Return the [x, y] coordinate for the center point of the cell that contains the specified text.  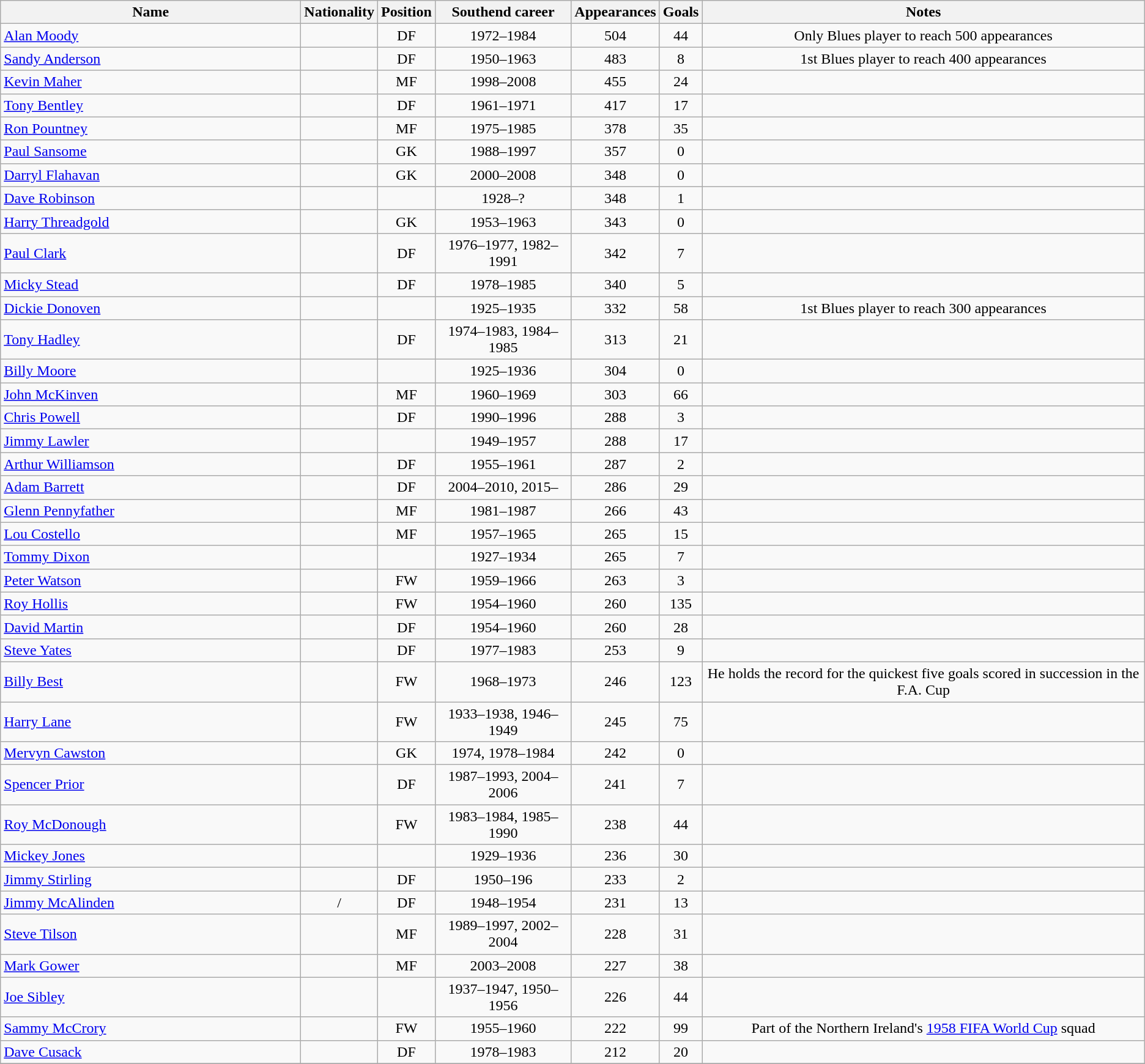
1957–1965 [503, 534]
231 [615, 903]
Steve Tilson [150, 934]
99 [681, 1029]
Paul Clark [150, 253]
Tommy Dixon [150, 557]
21 [681, 340]
Mark Gower [150, 966]
Part of the Northern Ireland's 1958 FIFA World Cup squad [924, 1029]
5 [681, 284]
20 [681, 1052]
1961–1971 [503, 105]
1972–1984 [503, 35]
Darryl Flahavan [150, 175]
135 [681, 604]
Southend career [503, 12]
Nationality [339, 12]
1953–1963 [503, 221]
332 [615, 308]
Joe Sibley [150, 997]
227 [615, 966]
Billy Moore [150, 371]
226 [615, 997]
8 [681, 59]
1948–1954 [503, 903]
1927–1934 [503, 557]
1925–1935 [503, 308]
1928–? [503, 198]
Micky Stead [150, 284]
1 [681, 198]
241 [615, 785]
Appearances [615, 12]
1989–1997, 2002–2004 [503, 934]
343 [615, 221]
Notes [924, 12]
David Martin [150, 627]
Arthur Williamson [150, 464]
Kevin Maher [150, 82]
1949–1957 [503, 441]
Roy McDonough [150, 824]
Peter Watson [150, 580]
Tony Bentley [150, 105]
1968–1973 [503, 681]
1981–1987 [503, 511]
75 [681, 722]
2003–2008 [503, 966]
1950–196 [503, 879]
Spencer Prior [150, 785]
287 [615, 464]
Mervyn Cawston [150, 753]
1998–2008 [503, 82]
304 [615, 371]
313 [615, 340]
2000–2008 [503, 175]
Harry Lane [150, 722]
66 [681, 394]
13 [681, 903]
Mickey Jones [150, 856]
Only Blues player to reach 500 appearances [924, 35]
1st Blues player to reach 300 appearances [924, 308]
1974–1983, 1984–1985 [503, 340]
35 [681, 128]
1977–1983 [503, 650]
1974, 1978–1984 [503, 753]
123 [681, 681]
212 [615, 1052]
Tony Hadley [150, 340]
233 [615, 879]
2004–2010, 2015– [503, 487]
1950–1963 [503, 59]
Ron Pountney [150, 128]
1937–1947, 1950–1956 [503, 997]
236 [615, 856]
286 [615, 487]
1955–1961 [503, 464]
31 [681, 934]
28 [681, 627]
455 [615, 82]
Dave Robinson [150, 198]
1975–1985 [503, 128]
228 [615, 934]
29 [681, 487]
John McKinven [150, 394]
Roy Hollis [150, 604]
1988–1997 [503, 152]
15 [681, 534]
303 [615, 394]
Adam Barrett [150, 487]
Paul Sansome [150, 152]
1978–1985 [503, 284]
266 [615, 511]
378 [615, 128]
504 [615, 35]
Steve Yates [150, 650]
Goals [681, 12]
1987–1993, 2004–2006 [503, 785]
30 [681, 856]
Sandy Anderson [150, 59]
222 [615, 1029]
1933–1938, 1946–1949 [503, 722]
1978–1983 [503, 1052]
342 [615, 253]
Alan Moody [150, 35]
245 [615, 722]
Glenn Pennyfather [150, 511]
242 [615, 753]
Lou Costello [150, 534]
38 [681, 966]
1990–1996 [503, 418]
Name [150, 12]
1955–1960 [503, 1029]
Harry Threadgold [150, 221]
Dickie Donoven [150, 308]
Chris Powell [150, 418]
24 [681, 82]
/ [339, 903]
357 [615, 152]
263 [615, 580]
Billy Best [150, 681]
Position [407, 12]
1925–1936 [503, 371]
9 [681, 650]
Sammy McCrory [150, 1029]
246 [615, 681]
58 [681, 308]
1960–1969 [503, 394]
1959–1966 [503, 580]
1st Blues player to reach 400 appearances [924, 59]
253 [615, 650]
483 [615, 59]
43 [681, 511]
Jimmy McAlinden [150, 903]
1976–1977, 1982–1991 [503, 253]
1929–1936 [503, 856]
He holds the record for the quickest five goals scored in succession in the F.A. Cup [924, 681]
1983–1984, 1985–1990 [503, 824]
417 [615, 105]
238 [615, 824]
Jimmy Lawler [150, 441]
340 [615, 284]
Dave Cusack [150, 1052]
Jimmy Stirling [150, 879]
